Extract the (x, y) coordinate from the center of the cell holding the provided text.  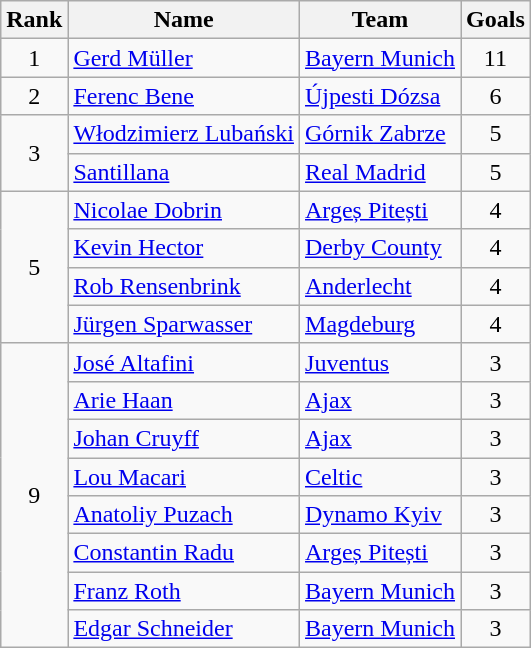
Újpesti Dózsa (380, 96)
Name (184, 20)
Franz Roth (184, 591)
Rank (34, 20)
2 (34, 96)
Anatoliy Puzach (184, 515)
Team (380, 20)
9 (34, 495)
Nicolae Dobrin (184, 210)
Rob Rensenbrink (184, 286)
Górnik Zabrze (380, 134)
1 (34, 58)
Gerd Müller (184, 58)
Juventus (380, 362)
Anderlecht (380, 286)
Ferenc Bene (184, 96)
José Altafini (184, 362)
Johan Cruyff (184, 438)
Constantin Radu (184, 553)
Derby County (380, 248)
11 (496, 58)
Edgar Schneider (184, 629)
Jürgen Sparwasser (184, 324)
Real Madrid (380, 172)
Kevin Hector (184, 248)
Santillana (184, 172)
Dynamo Kyiv (380, 515)
Goals (496, 20)
Arie Haan (184, 400)
Włodzimierz Lubański (184, 134)
6 (496, 96)
Lou Macari (184, 477)
Magdeburg (380, 324)
Celtic (380, 477)
